Capture the cell that displays the provided text and extract its (x, y) central coordinate. 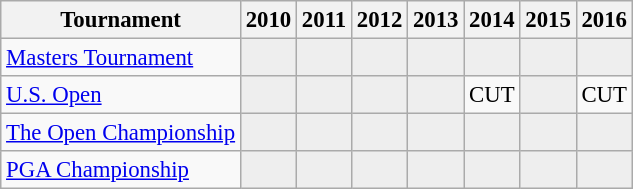
2010 (268, 20)
Tournament (121, 20)
Masters Tournament (121, 58)
PGA Championship (121, 170)
U.S. Open (121, 95)
2013 (436, 20)
2011 (324, 20)
2015 (548, 20)
2016 (604, 20)
The Open Championship (121, 133)
2012 (379, 20)
2014 (492, 20)
